Extract the [X, Y] coordinate from the center of the cell holding the provided text.  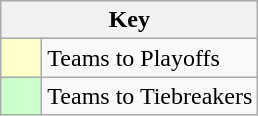
Teams to Playoffs [150, 58]
Key [130, 20]
Teams to Tiebreakers [150, 96]
